Find where the given text appears and provide that cell's center as [X, Y] coordinate. 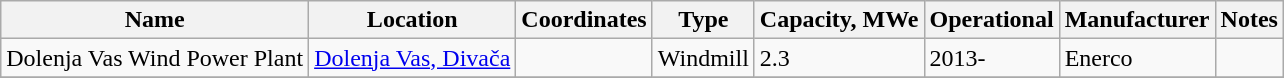
Manufacturer [1137, 20]
Operational [992, 20]
Dolenja Vas Wind Power Plant [155, 58]
Windmill [703, 58]
Type [703, 20]
Coordinates [584, 20]
Location [412, 20]
2.3 [839, 58]
Enerco [1137, 58]
Dolenja Vas, Divača [412, 58]
2013- [992, 58]
Name [155, 20]
Notes [1249, 20]
Capacity, MWe [839, 20]
